Pinpoint the cell where the given text exists, returning its [X, Y] midpoint coordinate. 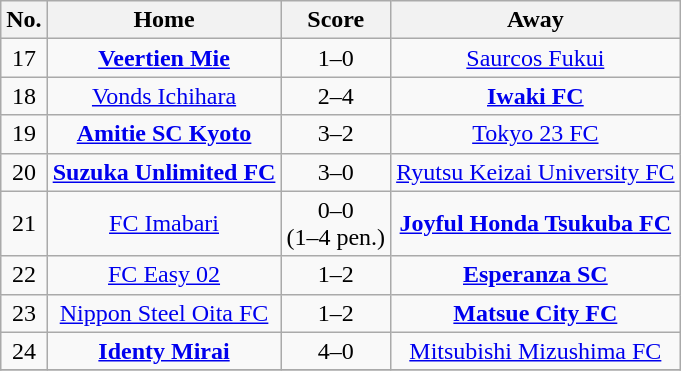
21 [24, 224]
Tokyo 23 FC [536, 134]
23 [24, 313]
22 [24, 275]
No. [24, 20]
17 [24, 58]
4–0 [336, 351]
Joyful Honda Tsukuba FC [536, 224]
3–0 [336, 172]
24 [24, 351]
Identy Mirai [164, 351]
Matsue City FC [536, 313]
FC Easy 02 [164, 275]
Score [336, 20]
Mitsubishi Mizushima FC [536, 351]
Amitie SC Kyoto [164, 134]
1–0 [336, 58]
FC Imabari [164, 224]
Home [164, 20]
Suzuka Unlimited FC [164, 172]
Vonds Ichihara [164, 96]
19 [24, 134]
Nippon Steel Oita FC [164, 313]
Iwaki FC [536, 96]
0–0(1–4 pen.) [336, 224]
Ryutsu Keizai University FC [536, 172]
20 [24, 172]
Esperanza SC [536, 275]
Veertien Mie [164, 58]
2–4 [336, 96]
Saurcos Fukui [536, 58]
3–2 [336, 134]
Away [536, 20]
18 [24, 96]
